Locate the cell with the specified text and output its (X, Y) center coordinate. 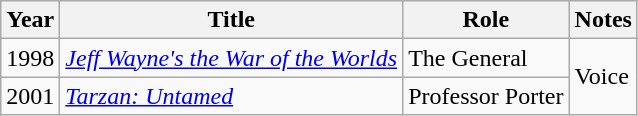
The General (486, 58)
Title (232, 20)
Role (486, 20)
1998 (30, 58)
2001 (30, 96)
Professor Porter (486, 96)
Tarzan: Untamed (232, 96)
Year (30, 20)
Jeff Wayne's the War of the Worlds (232, 58)
Voice (603, 77)
Notes (603, 20)
